Locate the cell with the specified text and output its [X, Y] center coordinate. 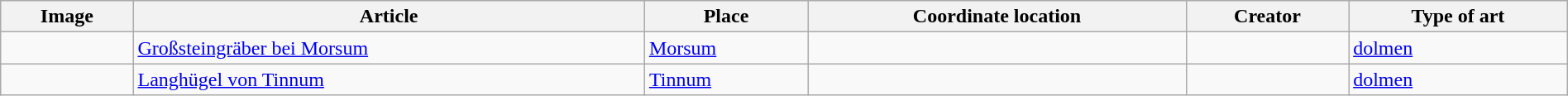
Morsum [726, 48]
Place [726, 17]
Coordinate location [997, 17]
Creator [1267, 17]
Langhügel von Tinnum [389, 79]
Image [67, 17]
Article [389, 17]
Type of art [1459, 17]
Großsteingräber bei Morsum [389, 48]
Tinnum [726, 79]
